For the text-containing cell, return its midpoint in (x, y) coordinate format. 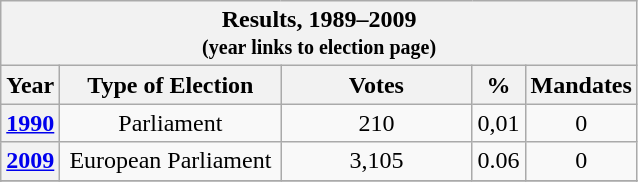
Type of Election (170, 85)
210 (376, 123)
Parliament (170, 123)
Year (30, 85)
Results, 1989–2009(year links to election page) (320, 34)
1990 (30, 123)
European Parliament (170, 161)
Votes (376, 85)
Mandates (581, 85)
0.06 (498, 161)
3,105 (376, 161)
0,01 (498, 123)
2009 (30, 161)
% (498, 85)
